For the text-containing cell, return its midpoint in [X, Y] coordinate format. 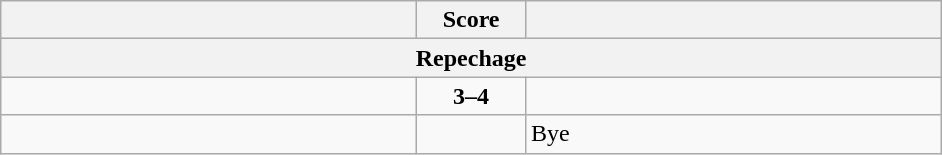
Repechage [472, 58]
3–4 [472, 96]
Score [472, 20]
Bye [733, 134]
